Scan for the cell matching the given text and deliver its [x, y] coordinate at center. 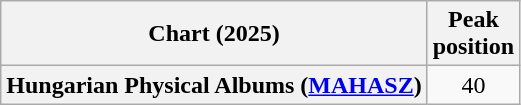
Chart (2025) [214, 34]
Hungarian Physical Albums (MAHASZ) [214, 85]
40 [473, 85]
Peakposition [473, 34]
